Output the [x, y] coordinate of the center of the cell containing the given text.  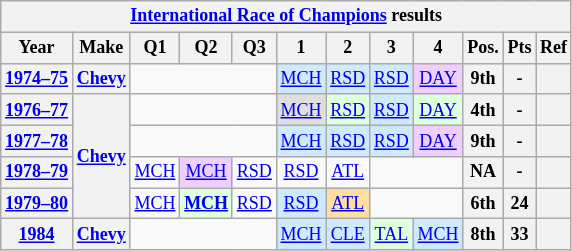
Q1 [155, 48]
6th [483, 204]
1977–78 [37, 140]
2 [348, 48]
International Race of Champions results [286, 16]
8th [483, 234]
24 [520, 204]
1978–79 [37, 172]
3 [392, 48]
1 [301, 48]
4th [483, 110]
Year [37, 48]
1974–75 [37, 78]
Q3 [254, 48]
NA [483, 172]
Pts [520, 48]
Ref [554, 48]
TAL [392, 234]
1976–77 [37, 110]
Make [101, 48]
33 [520, 234]
CLE [348, 234]
Pos. [483, 48]
4 [438, 48]
Q2 [206, 48]
1979–80 [37, 204]
1984 [37, 234]
